Capture the cell that displays the provided text and extract its (x, y) central coordinate. 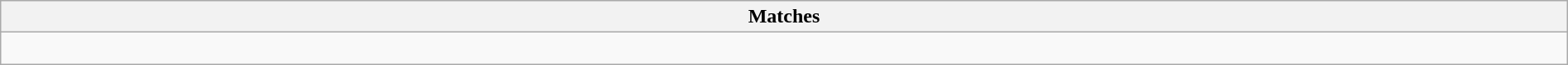
Matches (784, 17)
